Pinpoint the cell where the given text exists, returning its (x, y) midpoint coordinate. 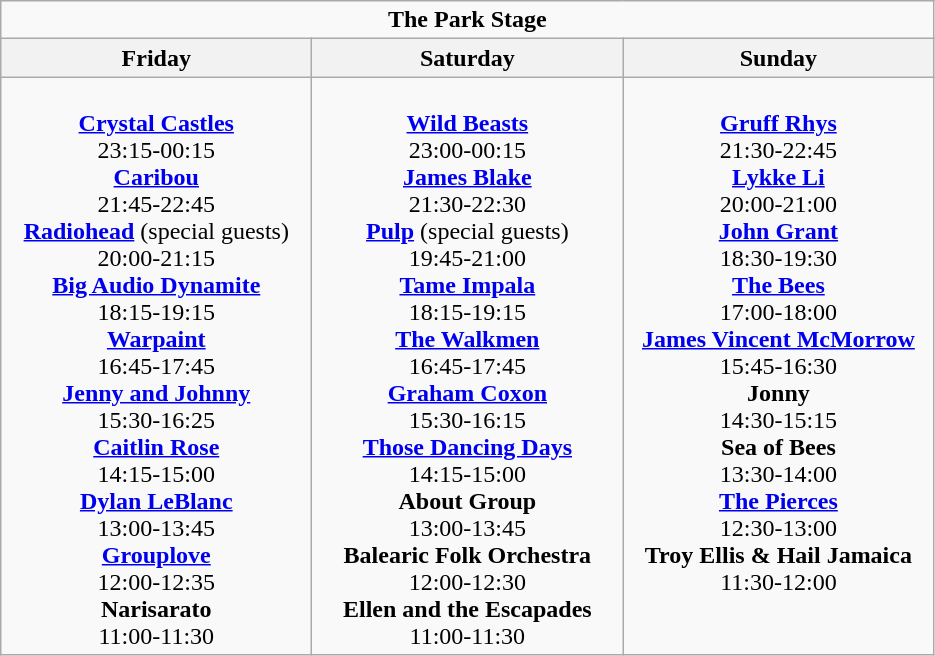
Saturday (468, 58)
Friday (156, 58)
Sunday (778, 58)
The Park Stage (468, 20)
